Scan for the cell matching the given text and deliver its (x, y) coordinate at center. 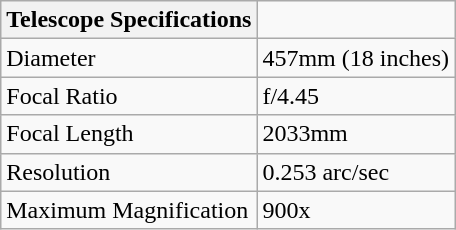
2033mm (356, 134)
900x (356, 210)
Maximum Magnification (129, 210)
Diameter (129, 58)
0.253 arc/sec (356, 172)
Telescope Specifications (129, 20)
Focal Ratio (129, 96)
f/4.45 (356, 96)
Focal Length (129, 134)
457mm (18 inches) (356, 58)
Resolution (129, 172)
